For the text-containing cell, return its midpoint in (x, y) coordinate format. 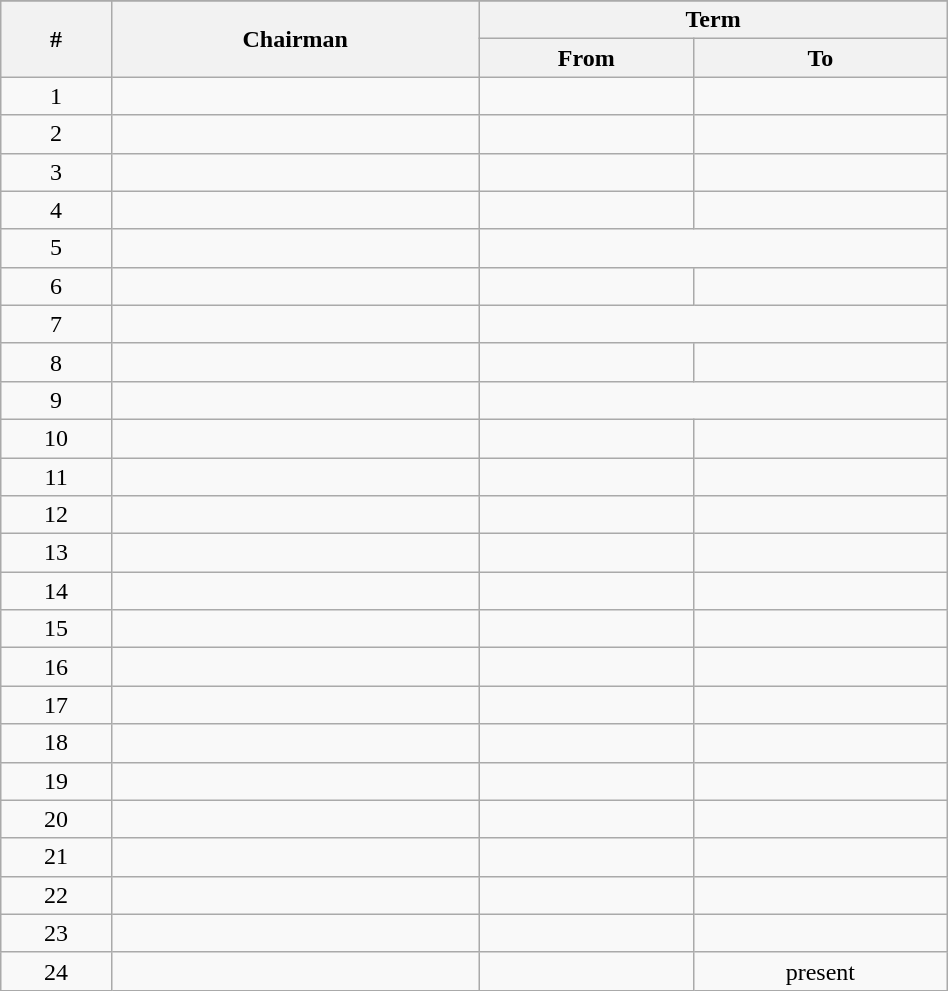
23 (56, 933)
7 (56, 324)
Chairman (295, 39)
18 (56, 743)
1 (56, 96)
13 (56, 553)
4 (56, 210)
22 (56, 895)
10 (56, 438)
20 (56, 819)
Term (713, 20)
11 (56, 477)
present (820, 971)
# (56, 39)
8 (56, 362)
9 (56, 400)
From (586, 58)
24 (56, 971)
6 (56, 286)
17 (56, 705)
5 (56, 248)
16 (56, 667)
2 (56, 134)
19 (56, 781)
To (820, 58)
12 (56, 515)
14 (56, 591)
21 (56, 857)
3 (56, 172)
15 (56, 629)
